Pinpoint the cell where the given text exists, returning its (X, Y) midpoint coordinate. 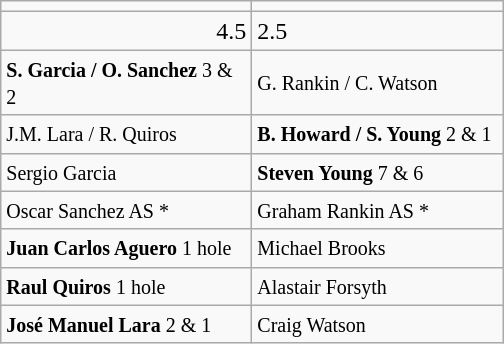
Raul Quiros 1 hole (126, 286)
S. Garcia / O. Sanchez 3 & 2 (126, 82)
J.M. Lara / R. Quiros (126, 134)
Steven Young 7 & 6 (378, 172)
José Manuel Lara 2 & 1 (126, 324)
Juan Carlos Aguero 1 hole (126, 248)
Alastair Forsyth (378, 286)
4.5 (126, 31)
G. Rankin / C. Watson (378, 82)
Craig Watson (378, 324)
Graham Rankin AS * (378, 210)
2.5 (378, 31)
Michael Brooks (378, 248)
B. Howard / S. Young 2 & 1 (378, 134)
Oscar Sanchez AS * (126, 210)
Sergio Garcia (126, 172)
